Search for the cell housing the specified text and yield its (X, Y) center coordinate. 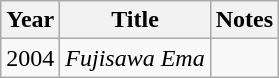
Year (30, 20)
2004 (30, 58)
Fujisawa Ema (135, 58)
Notes (244, 20)
Title (135, 20)
